Detect which cell encompasses the target text, then output its [X, Y] center coordinate. 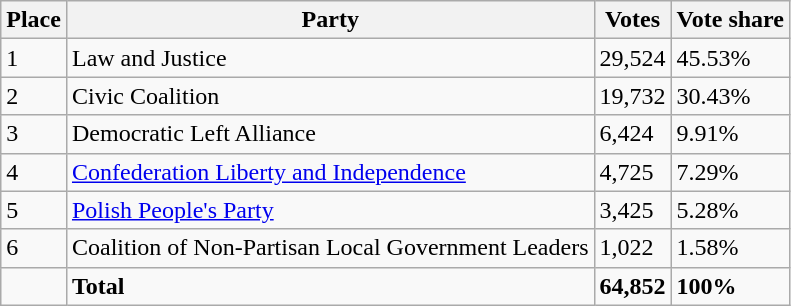
Civic Coalition [330, 96]
5.28% [730, 210]
Law and Justice [330, 58]
45.53% [730, 58]
Vote share [730, 20]
100% [730, 286]
Votes [632, 20]
Total [330, 286]
Party [330, 20]
29,524 [632, 58]
1 [34, 58]
3,425 [632, 210]
1,022 [632, 248]
30.43% [730, 96]
6,424 [632, 134]
9.91% [730, 134]
2 [34, 96]
Polish People's Party [330, 210]
Democratic Left Alliance [330, 134]
Confederation Liberty and Independence [330, 172]
Place [34, 20]
1.58% [730, 248]
19,732 [632, 96]
64,852 [632, 286]
4,725 [632, 172]
3 [34, 134]
6 [34, 248]
4 [34, 172]
5 [34, 210]
7.29% [730, 172]
Coalition of Non-Partisan Local Government Leaders [330, 248]
